From the cell containing the given text, extract its center point as [x, y] coordinate. 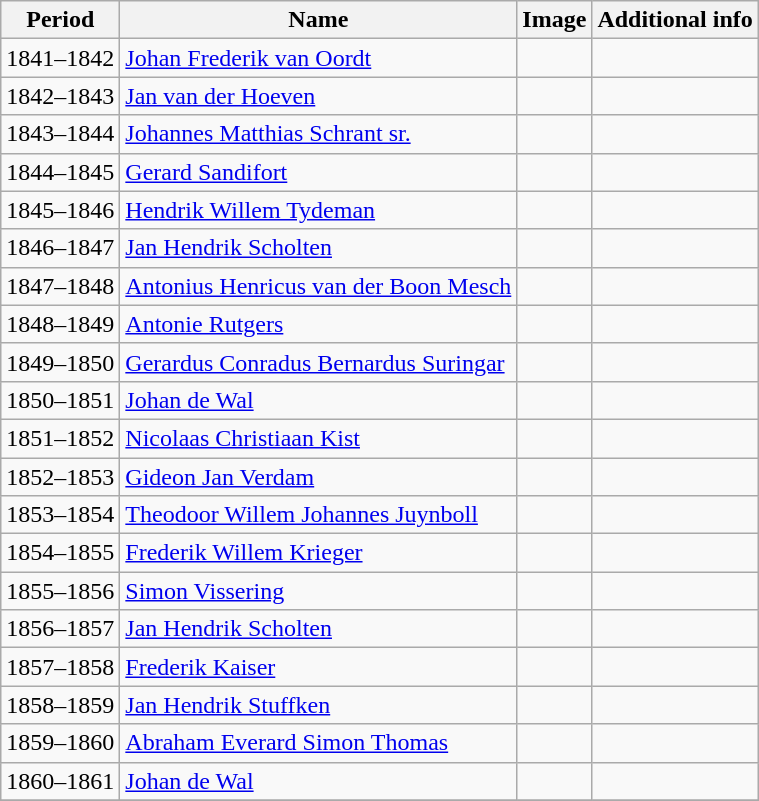
1851–1852 [60, 438]
1842–1843 [60, 96]
Gideon Jan Verdam [318, 477]
Gerardus Conradus Bernardus Suringar [318, 362]
1860–1861 [60, 781]
Johannes Matthias Schrant sr. [318, 134]
1858–1859 [60, 705]
1854–1855 [60, 553]
1855–1856 [60, 591]
Jan Hendrik Stuffken [318, 705]
Nicolaas Christiaan Kist [318, 438]
Jan van der Hoeven [318, 96]
1844–1845 [60, 172]
1856–1857 [60, 629]
1852–1853 [60, 477]
Image [554, 20]
1841–1842 [60, 58]
Name [318, 20]
1857–1858 [60, 667]
1853–1854 [60, 515]
Abraham Everard Simon Thomas [318, 743]
1846–1847 [60, 248]
1848–1849 [60, 324]
Simon Vissering [318, 591]
1850–1851 [60, 400]
1843–1844 [60, 134]
Antonius Henricus van der Boon Mesch [318, 286]
Johan Frederik van Oordt [318, 58]
Hendrik Willem Tydeman [318, 210]
Antonie Rutgers [318, 324]
Gerard Sandifort [318, 172]
Period [60, 20]
1847–1848 [60, 286]
Frederik Willem Krieger [318, 553]
Additional info [675, 20]
1845–1846 [60, 210]
Frederik Kaiser [318, 667]
Theodoor Willem Johannes Juynboll [318, 515]
1849–1850 [60, 362]
1859–1860 [60, 743]
